Detect which cell encompasses the target text, then output its [x, y] center coordinate. 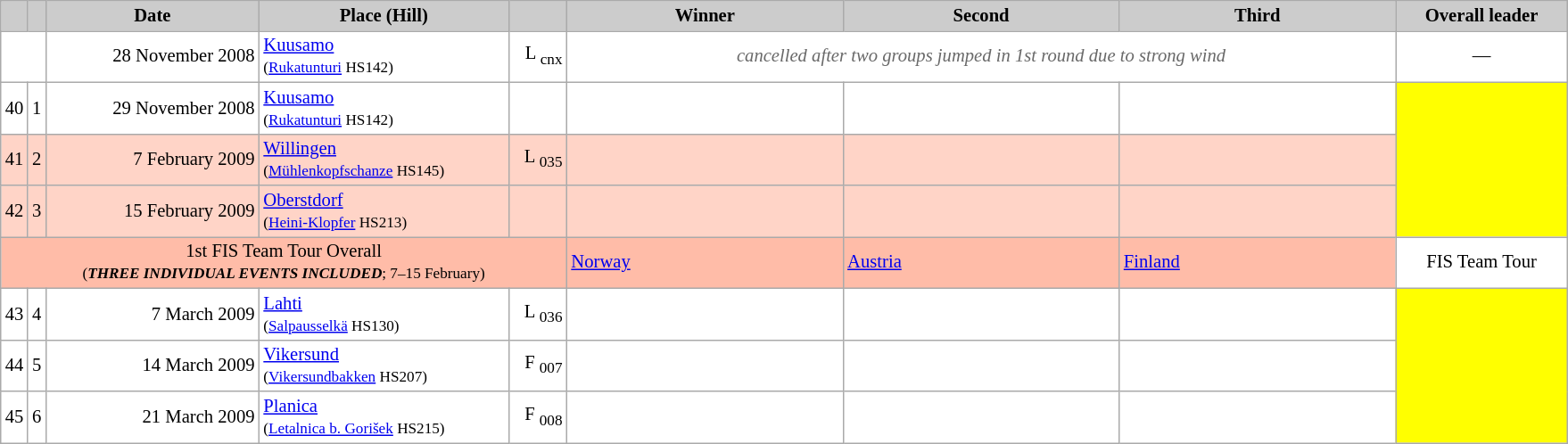
1 [37, 108]
6 [37, 416]
Austria [981, 262]
Oberstdorf(Heini-Klopfer HS213) [384, 211]
F 007 [537, 366]
28 November 2008 [152, 56]
F 008 [537, 416]
44 [14, 366]
45 [14, 416]
Date [152, 15]
FIS Team Tour [1482, 262]
14 March 2009 [152, 366]
L 036 [537, 314]
L cnx [537, 56]
Third [1258, 15]
Overall leader [1482, 15]
4 [37, 314]
L 035 [537, 160]
1st FIS Team Tour Overall(THREE INDIVIDUAL EVENTS INCLUDED; 7–15 February) [284, 262]
21 March 2009 [152, 416]
Second [981, 15]
— [1482, 56]
Winner [705, 15]
3 [37, 211]
7 February 2009 [152, 160]
Lahti(Salpausselkä HS130) [384, 314]
7 March 2009 [152, 314]
cancelled after two groups jumped in 1st round due to strong wind [981, 56]
29 November 2008 [152, 108]
43 [14, 314]
Planica(Letalnica b. Gorišek HS215) [384, 416]
Finland [1258, 262]
15 February 2009 [152, 211]
Vikersund(Vikersundbakken HS207) [384, 366]
Norway [705, 262]
2 [37, 160]
Willingen(Mühlenkopfschanze HS145) [384, 160]
41 [14, 160]
Place (Hill) [384, 15]
42 [14, 211]
40 [14, 108]
5 [37, 366]
